From the cell containing the given text, extract its center point as (X, Y) coordinate. 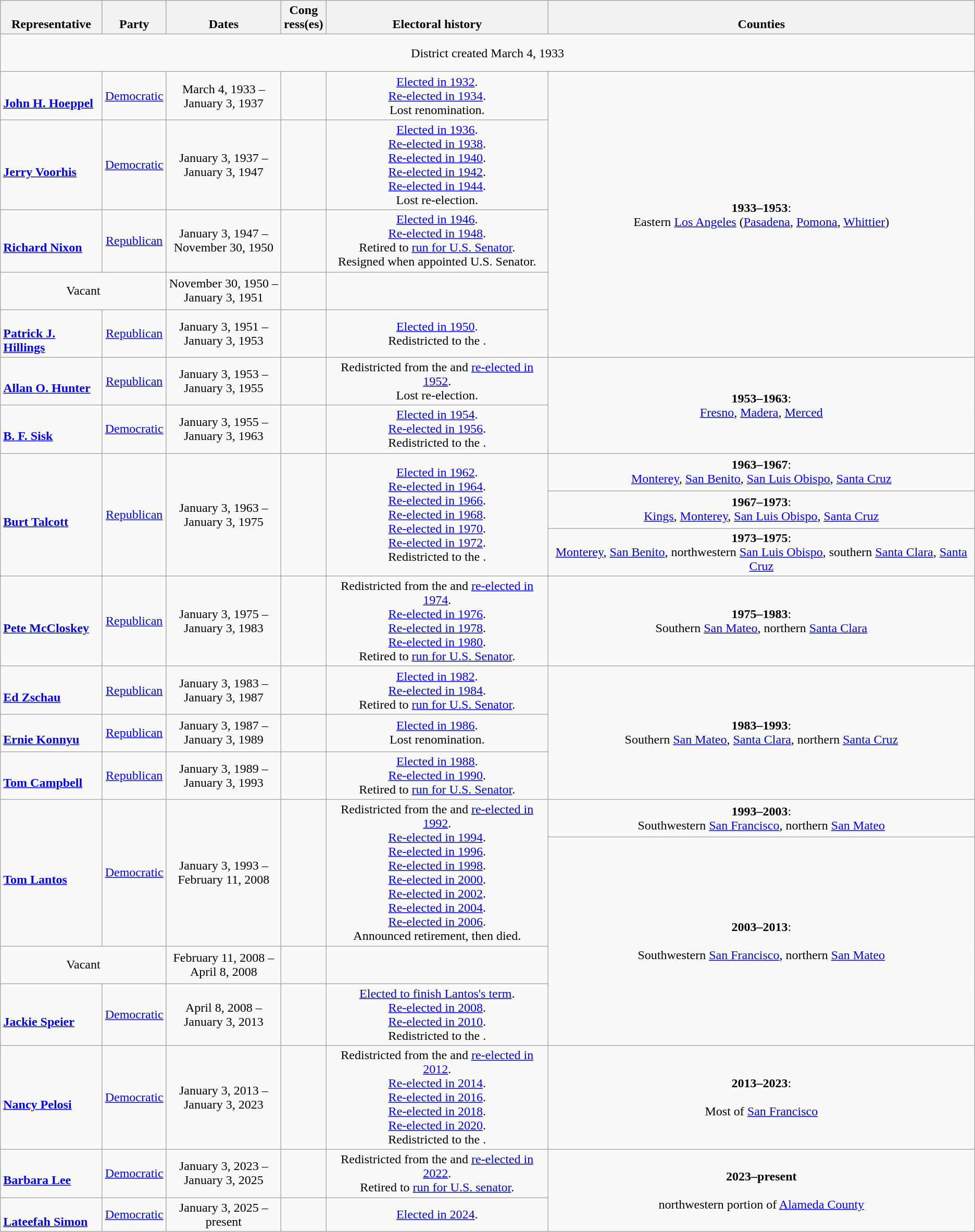
2023–presentnorthwestern portion of Alameda County (761, 1190)
District created March 4, 1933 (488, 53)
January 3, 1963 –January 3, 1975 (223, 514)
Tom Lantos (51, 873)
Dates (223, 18)
Representative (51, 18)
Ernie Konnyu (51, 733)
January 3, 1993 –February 11, 2008 (223, 873)
Redistricted from the and re-elected in 1952.Lost re-election. (437, 381)
2013–2023:Most of San Francisco (761, 1098)
Redistricted from the and re-elected in 2022.Retired to run for U.S. senator. (437, 1174)
Redistricted from the and re-elected in 2012.Re-elected in 2014.Re-elected in 2016.Re-elected in 2018.Re-elected in 2020.Redistricted to the . (437, 1098)
March 4, 1933 –January 3, 1937 (223, 96)
January 3, 2025 – present (223, 1214)
Tom Campbell (51, 775)
Congress(es) (304, 18)
1967–1973:Kings, Monterey, San Luis Obispo, Santa Cruz (761, 509)
1973–1975:Monterey, San Benito, northwestern San Luis Obispo, southern Santa Clara, Santa Cruz (761, 552)
Elected in 1988.Re-elected in 1990.Retired to run for U.S. Senator. (437, 775)
April 8, 2008 –January 3, 2013 (223, 1014)
Richard Nixon (51, 241)
1933–1953:Eastern Los Angeles (Pasadena, Pomona, Whittier) (761, 215)
Counties (761, 18)
1963–1967:Monterey, San Benito, San Luis Obispo, Santa Cruz (761, 472)
January 3, 2023 – January 3, 2025 (223, 1174)
January 3, 1975 –January 3, 1983 (223, 621)
2003–2013:Southwestern San Francisco, northern San Mateo (761, 941)
B. F. Sisk (51, 429)
February 11, 2008 –April 8, 2008 (223, 964)
Allan O. Hunter (51, 381)
1993–2003:Southwestern San Francisco, northern San Mateo (761, 818)
Elected in 1932.Re-elected in 1934.Lost renomination. (437, 96)
Elected in 1962.Re-elected in 1964.Re-elected in 1966.Re-elected in 1968.Re-elected in 1970.Re-elected in 1972.Redistricted to the . (437, 514)
Jackie Speier (51, 1014)
Elected in 1936.Re-elected in 1938.Re-elected in 1940.Re-elected in 1942.Re-elected in 1944.Lost re-election. (437, 165)
January 3, 1989 –January 3, 1993 (223, 775)
Elected in 1982.Re-elected in 1984.Retired to run for U.S. Senator. (437, 690)
Barbara Lee (51, 1174)
January 3, 1947 –November 30, 1950 (223, 241)
Elected in 1954.Re-elected in 1956.Redistricted to the . (437, 429)
Pete McCloskey (51, 621)
1953–1963:Fresno, Madera, Merced (761, 405)
Redistricted from the and re-elected in 1974.Re-elected in 1976.Re-elected in 1978.Re-elected in 1980.Retired to run for U.S. Senator. (437, 621)
January 3, 1951 –January 3, 1953 (223, 333)
1975–1983:Southern San Mateo, northern Santa Clara (761, 621)
Elected in 1950.Redistricted to the . (437, 333)
1983–1993:Southern San Mateo, Santa Clara, northern Santa Cruz (761, 733)
January 3, 1987 –January 3, 1989 (223, 733)
Burt Talcott (51, 514)
Ed Zschau (51, 690)
John H. Hoeppel (51, 96)
January 3, 1953 –January 3, 1955 (223, 381)
Elected in 2024. (437, 1214)
Elected to finish Lantos's term.Re-elected in 2008.Re-elected in 2010.Redistricted to the . (437, 1014)
January 3, 2013 –January 3, 2023 (223, 1098)
Patrick J. Hillings (51, 333)
Electoral history (437, 18)
Nancy Pelosi (51, 1098)
Party (134, 18)
Elected in 1986.Lost renomination. (437, 733)
January 3, 1937 –January 3, 1947 (223, 165)
January 3, 1983 –January 3, 1987 (223, 690)
January 3, 1955 –January 3, 1963 (223, 429)
Elected in 1946.Re-elected in 1948.Retired to run for U.S. Senator.Resigned when appointed U.S. Senator. (437, 241)
Lateefah Simon (51, 1214)
November 30, 1950 –January 3, 1951 (223, 291)
Jerry Voorhis (51, 165)
